From the cell containing the given text, extract its center point as (X, Y) coordinate. 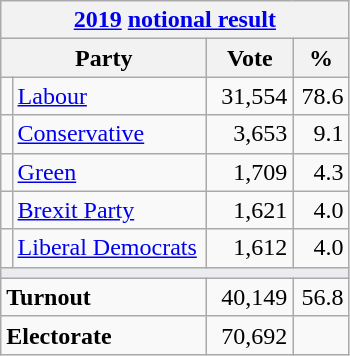
31,554 (250, 96)
1,612 (250, 248)
9.1 (321, 134)
Electorate (104, 335)
3,653 (250, 134)
Vote (250, 58)
Labour (110, 96)
70,692 (250, 335)
Conservative (110, 134)
Party (104, 58)
Brexit Party (110, 210)
1,621 (250, 210)
40,149 (250, 297)
4.3 (321, 172)
Turnout (104, 297)
Green (110, 172)
1,709 (250, 172)
% (321, 58)
2019 notional result (175, 20)
78.6 (321, 96)
56.8 (321, 297)
Liberal Democrats (110, 248)
